Locate the cell with the specified text and output its [x, y] center coordinate. 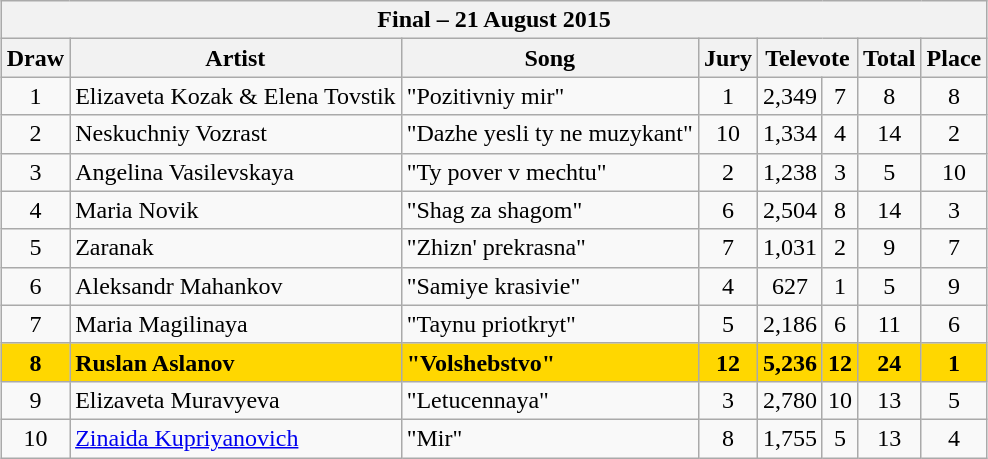
Elizaveta Kozak & Elena Tovstik [236, 96]
Artist [236, 58]
Zaranak [236, 248]
Zinaida Kupriyanovich [236, 438]
2,780 [790, 400]
Angelina Vasilevskaya [236, 172]
11 [890, 324]
Jury [728, 58]
Maria Novik [236, 210]
"Dazhe yesli ty ne muzykant" [550, 134]
24 [890, 362]
5,236 [790, 362]
"Shag za shagom" [550, 210]
"Letucennaya" [550, 400]
Elizaveta Muravyeva [236, 400]
1,334 [790, 134]
"Samiye krasivie" [550, 286]
"Volshebstvo" [550, 362]
"Taynu priotkryt" [550, 324]
2,349 [790, 96]
Final – 21 August 2015 [494, 20]
1,238 [790, 172]
627 [790, 286]
"Ty pover v mechtu" [550, 172]
"Zhizn' prekrasna" [550, 248]
"Mir" [550, 438]
2,504 [790, 210]
Place [954, 58]
Draw [35, 58]
Neskuchniy Vozrast [236, 134]
Total [890, 58]
2,186 [790, 324]
1,755 [790, 438]
Song [550, 58]
"Pozitivniy mir" [550, 96]
Aleksandr Mahankov [236, 286]
Ruslan Aslanov [236, 362]
Televote [807, 58]
1,031 [790, 248]
Maria Magilinaya [236, 324]
